Find where the given text appears and provide that cell's center as [x, y] coordinate. 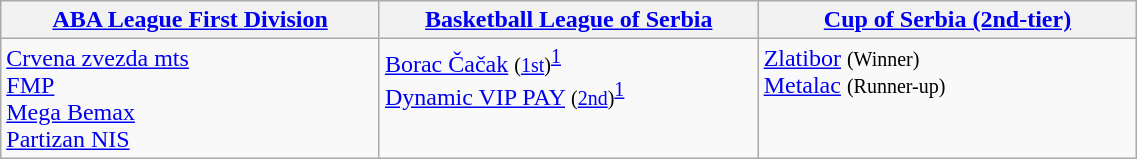
Cup of Serbia (2nd-tier) [948, 20]
Borac Čačak (1st)1Dynamic VIP PAY (2nd)1 [568, 98]
Basketball League of Serbia [568, 20]
Zlatibor (Winner)Metalac (Runner-up) [948, 98]
Crvena zvezda mtsFMPMega BemaxPartizan NIS [190, 98]
ABA League First Division [190, 20]
